Scan for the cell matching the given text and deliver its [x, y] coordinate at center. 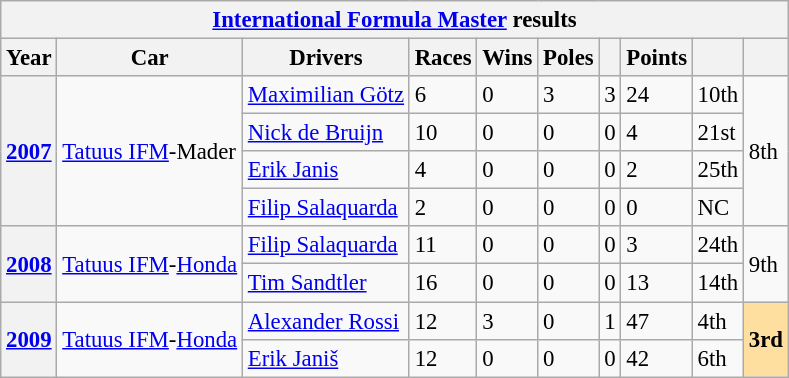
24 [656, 95]
10th [718, 95]
Drivers [326, 58]
16 [443, 283]
2008 [29, 264]
Maximilian Götz [326, 95]
42 [656, 358]
Wins [508, 58]
Car [150, 58]
14th [718, 283]
6 [443, 95]
International Formula Master results [394, 20]
Tatuus IFM-Mader [150, 151]
25th [718, 170]
Tim Sandtler [326, 283]
6th [718, 358]
Poles [568, 58]
Alexander Rossi [326, 321]
Erik Janis [326, 170]
3rd [766, 340]
8th [766, 151]
Nick de Bruijn [326, 133]
Points [656, 58]
21st [718, 133]
Year [29, 58]
2009 [29, 340]
10 [443, 133]
11 [443, 245]
Races [443, 58]
24th [718, 245]
2007 [29, 151]
NC [718, 208]
4th [718, 321]
1 [610, 321]
13 [656, 283]
9th [766, 264]
Erik Janiš [326, 358]
47 [656, 321]
